Determine the (x, y) coordinate at the center of the cell enclosing the given text.  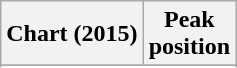
Peakposition (189, 34)
Chart (2015) (72, 34)
